Detect which cell encompasses the target text, then output its [x, y] center coordinate. 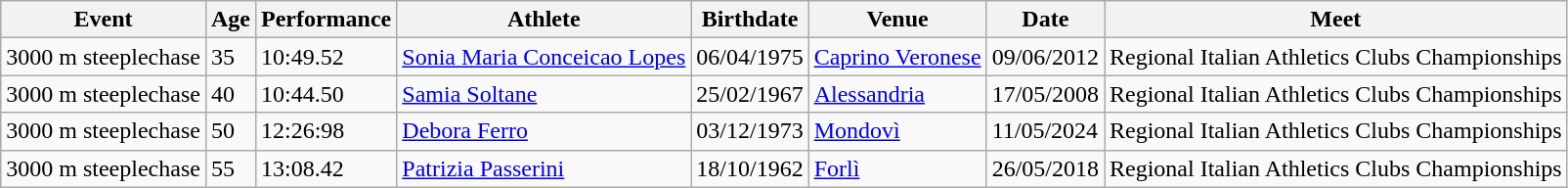
Venue [897, 20]
Birthdate [750, 20]
10:44.50 [326, 94]
Caprino Veronese [897, 57]
Meet [1336, 20]
09/06/2012 [1045, 57]
Mondovì [897, 131]
55 [231, 168]
Forlì [897, 168]
Age [231, 20]
Performance [326, 20]
26/05/2018 [1045, 168]
Patrizia Passerini [544, 168]
Athlete [544, 20]
Event [104, 20]
11/05/2024 [1045, 131]
06/04/1975 [750, 57]
50 [231, 131]
Samia Soltane [544, 94]
Date [1045, 20]
Sonia Maria Conceicao Lopes [544, 57]
Debora Ferro [544, 131]
35 [231, 57]
12:26:98 [326, 131]
Alessandria [897, 94]
13:08.42 [326, 168]
10:49.52 [326, 57]
25/02/1967 [750, 94]
03/12/1973 [750, 131]
18/10/1962 [750, 168]
40 [231, 94]
17/05/2008 [1045, 94]
